Locate the cell with the specified text and output its (X, Y) center coordinate. 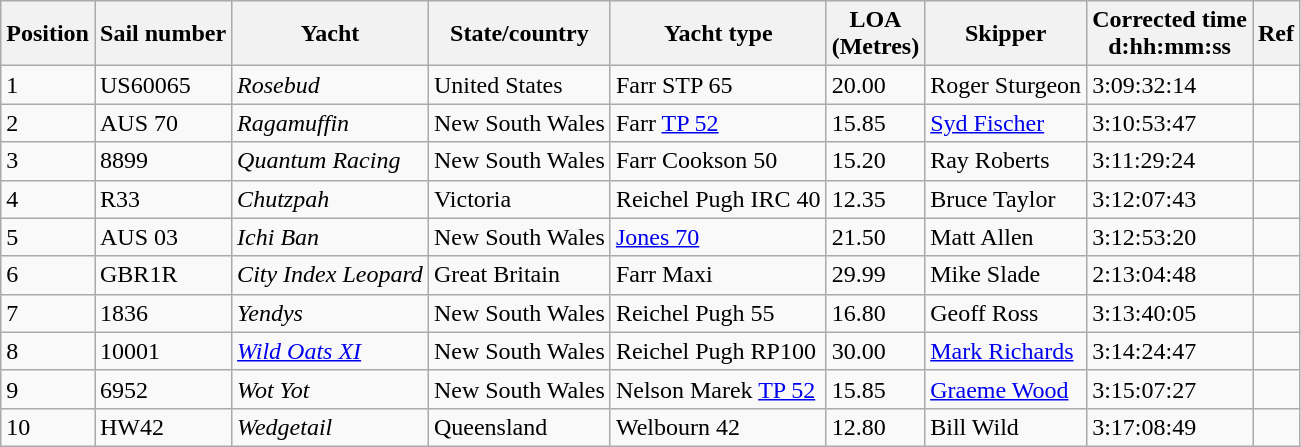
Ray Roberts (1006, 161)
10 (48, 427)
8 (48, 351)
State/country (519, 34)
Reichel Pugh IRC 40 (718, 199)
AUS 70 (162, 123)
1836 (162, 313)
Nelson Marek TP 52 (718, 389)
29.99 (876, 275)
Queensland (519, 427)
Farr Maxi (718, 275)
3:12:07:43 (1170, 199)
16.80 (876, 313)
9 (48, 389)
8899 (162, 161)
Reichel Pugh 55 (718, 313)
Ragamuffin (330, 123)
7 (48, 313)
Graeme Wood (1006, 389)
US60065 (162, 85)
6 (48, 275)
Farr STP 65 (718, 85)
AUS 03 (162, 237)
3:14:24:47 (1170, 351)
Yacht type (718, 34)
Corrected time d:hh:mm:ss (1170, 34)
Reichel Pugh RP100 (718, 351)
Chutzpah (330, 199)
30.00 (876, 351)
3:13:40:05 (1170, 313)
HW42 (162, 427)
United States (519, 85)
GBR1R (162, 275)
2 (48, 123)
Skipper (1006, 34)
3:10:53:47 (1170, 123)
Mark Richards (1006, 351)
Sail number (162, 34)
Great Britain (519, 275)
Yendys (330, 313)
3:12:53:20 (1170, 237)
21.50 (876, 237)
Position (48, 34)
2:13:04:48 (1170, 275)
Quantum Racing (330, 161)
3:17:08:49 (1170, 427)
3:15:07:27 (1170, 389)
Ref (1276, 34)
Welbourn 42 (718, 427)
LOA (Metres) (876, 34)
Wot Yot (330, 389)
15.20 (876, 161)
Wedgetail (330, 427)
Jones 70 (718, 237)
Bill Wild (1006, 427)
12.35 (876, 199)
3 (48, 161)
City Index Leopard (330, 275)
6952 (162, 389)
Bruce Taylor (1006, 199)
12.80 (876, 427)
20.00 (876, 85)
Mike Slade (1006, 275)
Syd Fischer (1006, 123)
R33 (162, 199)
Roger Sturgeon (1006, 85)
4 (48, 199)
10001 (162, 351)
3:11:29:24 (1170, 161)
3:09:32:14 (1170, 85)
Farr Cookson 50 (718, 161)
Farr TP 52 (718, 123)
Victoria (519, 199)
Rosebud (330, 85)
Ichi Ban (330, 237)
Yacht (330, 34)
1 (48, 85)
Wild Oats XI (330, 351)
Geoff Ross (1006, 313)
5 (48, 237)
Matt Allen (1006, 237)
